Pinpoint the cell where the given text exists, returning its [x, y] midpoint coordinate. 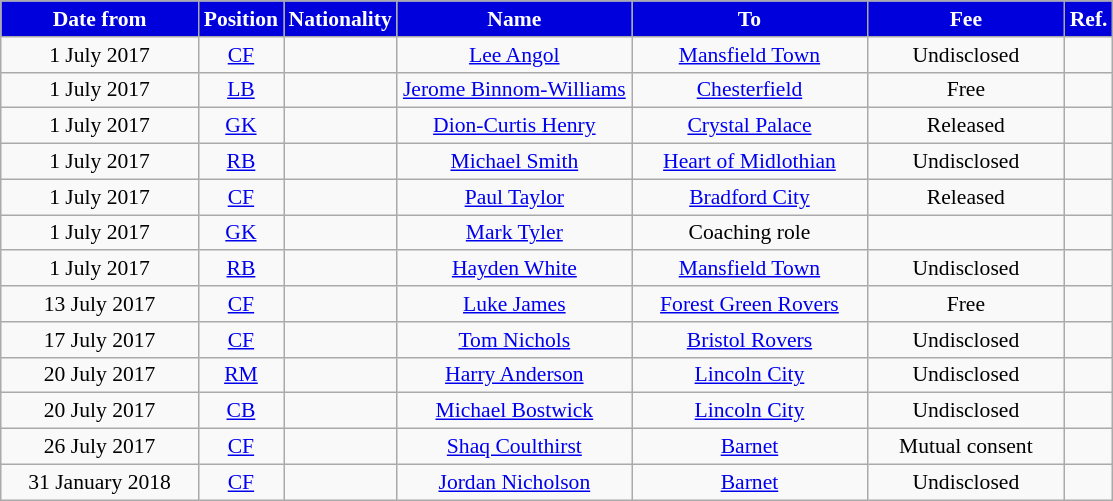
CB [240, 411]
Luke James [514, 304]
Lee Angol [514, 55]
Michael Smith [514, 162]
Hayden White [514, 269]
Heart of Midlothian [750, 162]
Harry Anderson [514, 375]
17 July 2017 [100, 340]
31 January 2018 [100, 482]
Position [240, 19]
Chesterfield [750, 90]
Fee [966, 19]
Jerome Binnom-Williams [514, 90]
Paul Taylor [514, 197]
Nationality [340, 19]
13 July 2017 [100, 304]
Coaching role [750, 233]
RM [240, 375]
Mark Tyler [514, 233]
LB [240, 90]
Dion-Curtis Henry [514, 126]
Jordan Nicholson [514, 482]
Mutual consent [966, 447]
Michael Bostwick [514, 411]
26 July 2017 [100, 447]
Forest Green Rovers [750, 304]
Tom Nichols [514, 340]
Bradford City [750, 197]
Shaq Coulthirst [514, 447]
Date from [100, 19]
Crystal Palace [750, 126]
Name [514, 19]
To [750, 19]
Bristol Rovers [750, 340]
Ref. [1089, 19]
